Find where the given text appears and provide that cell's center as (X, Y) coordinate. 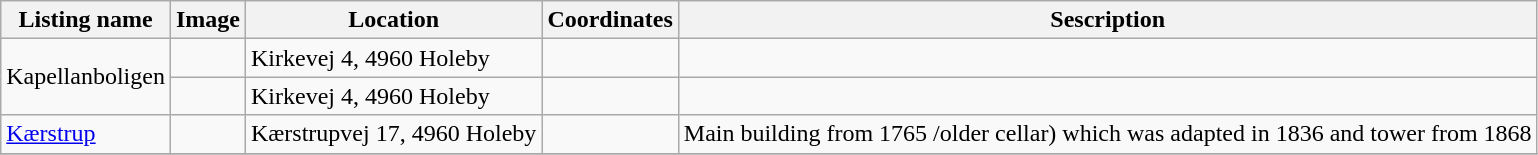
Kapellanboligen (86, 77)
Main building from 1765 /older cellar) which was adapted in 1836 and tower from 1868 (1108, 134)
Image (208, 20)
Kærstrupvej 17, 4960 Holeby (393, 134)
Location (393, 20)
Kærstrup (86, 134)
Listing name (86, 20)
Coordinates (610, 20)
Sescription (1108, 20)
